Return the (X, Y) coordinate for the center point of the cell that contains the specified text.  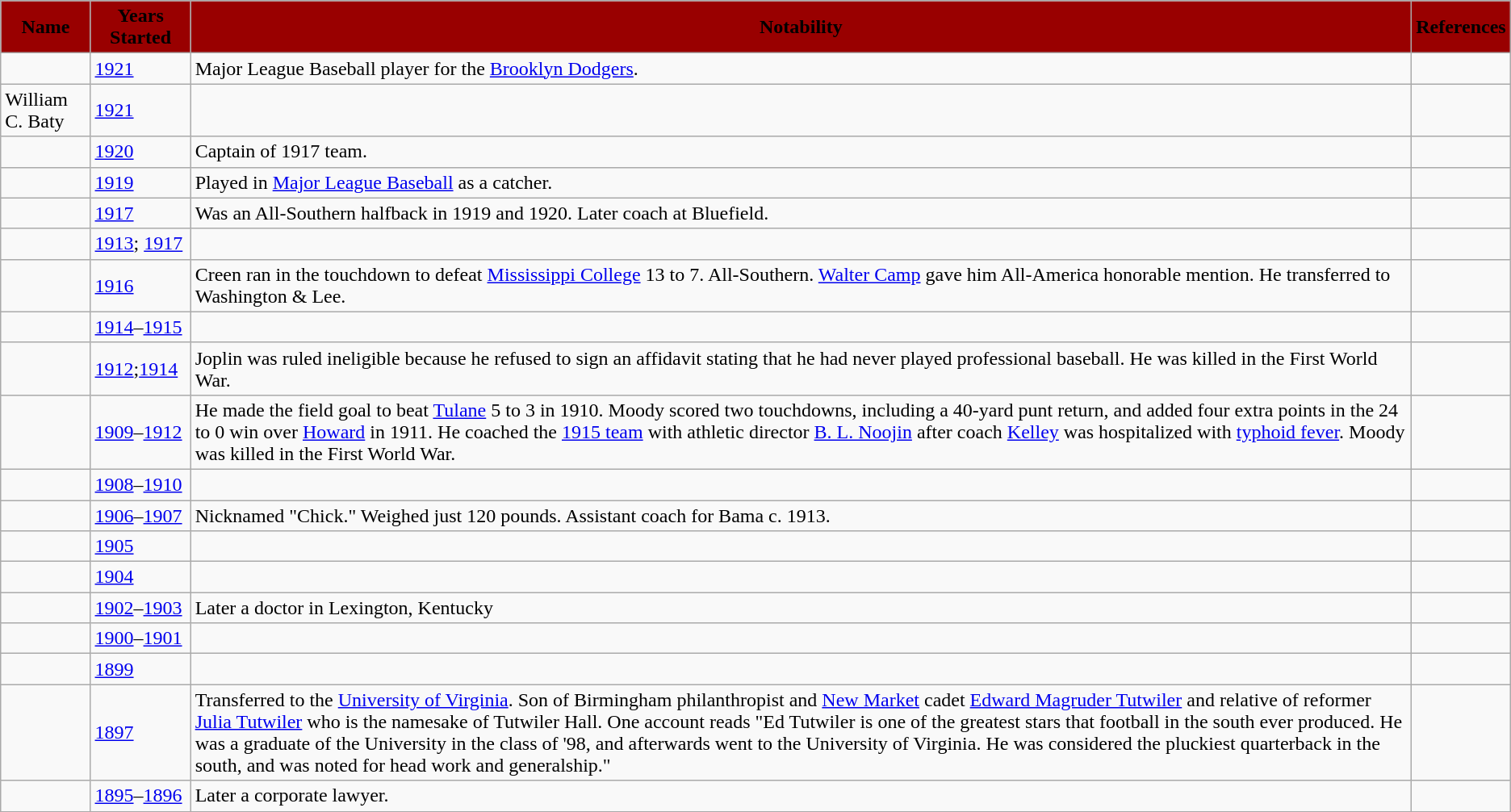
1917 (140, 213)
1902–1903 (140, 608)
1900–1901 (140, 638)
Nicknamed "Chick." Weighed just 120 pounds. Assistant coach for Bama c. 1913. (801, 516)
Played in Major League Baseball as a catcher. (801, 182)
1897 (140, 733)
Years Started (140, 27)
Major League Baseball player for the Brooklyn Dodgers. (801, 69)
1916 (140, 286)
1909–1912 (140, 432)
Later a doctor in Lexington, Kentucky (801, 608)
1914–1915 (140, 327)
1905 (140, 546)
1908–1910 (140, 484)
1906–1907 (140, 516)
Name (45, 27)
1919 (140, 182)
Was an All-Southern halfback in 1919 and 1920. Later coach at Bluefield. (801, 213)
References (1461, 27)
William C. Baty (45, 110)
1895–1896 (140, 796)
1913; 1917 (140, 244)
1920 (140, 152)
Later a corporate lawyer. (801, 796)
1904 (140, 577)
Notability (801, 27)
1899 (140, 669)
1912;1914 (140, 368)
Captain of 1917 team. (801, 152)
